Detect which cell encompasses the target text, then output its [X, Y] center coordinate. 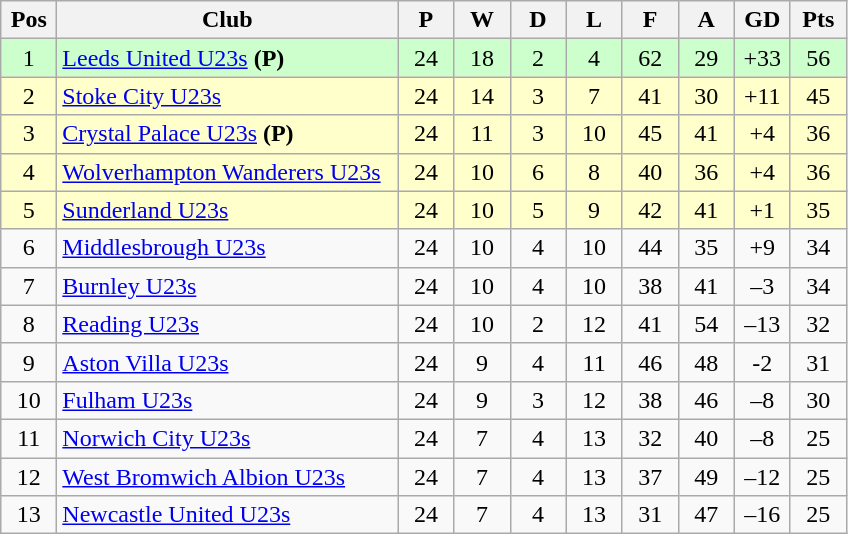
P [426, 20]
Stoke City U23s [228, 96]
Middlesbrough U23s [228, 248]
42 [650, 210]
Crystal Palace U23s (P) [228, 134]
-2 [762, 362]
+11 [762, 96]
–16 [762, 515]
Club [228, 20]
14 [482, 96]
18 [482, 58]
44 [650, 248]
–12 [762, 477]
47 [706, 515]
Aston Villa U23s [228, 362]
49 [706, 477]
+9 [762, 248]
56 [818, 58]
1 [29, 58]
GD [762, 20]
37 [650, 477]
–3 [762, 286]
F [650, 20]
Pos [29, 20]
Newcastle United U23s [228, 515]
West Bromwich Albion U23s [228, 477]
Burnley U23s [228, 286]
Norwich City U23s [228, 438]
+1 [762, 210]
62 [650, 58]
D [538, 20]
A [706, 20]
Reading U23s [228, 324]
Pts [818, 20]
29 [706, 58]
–13 [762, 324]
Wolverhampton Wanderers U23s [228, 172]
W [482, 20]
Sunderland U23s [228, 210]
48 [706, 362]
Fulham U23s [228, 400]
Leeds United U23s (P) [228, 58]
+33 [762, 58]
L [594, 20]
54 [706, 324]
